Provide the (X, Y) coordinate of the cell's center where the given text is located.  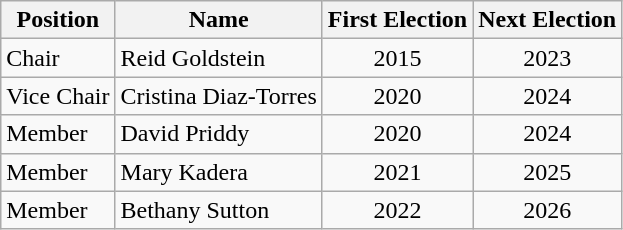
2026 (548, 210)
2022 (397, 210)
David Priddy (218, 134)
Cristina Diaz-Torres (218, 96)
Position (58, 20)
Next Election (548, 20)
Name (218, 20)
Chair (58, 58)
Mary Kadera (218, 172)
2021 (397, 172)
2023 (548, 58)
First Election (397, 20)
Bethany Sutton (218, 210)
Vice Chair (58, 96)
2025 (548, 172)
2015 (397, 58)
Reid Goldstein (218, 58)
